Scan for the cell matching the given text and deliver its [x, y] coordinate at center. 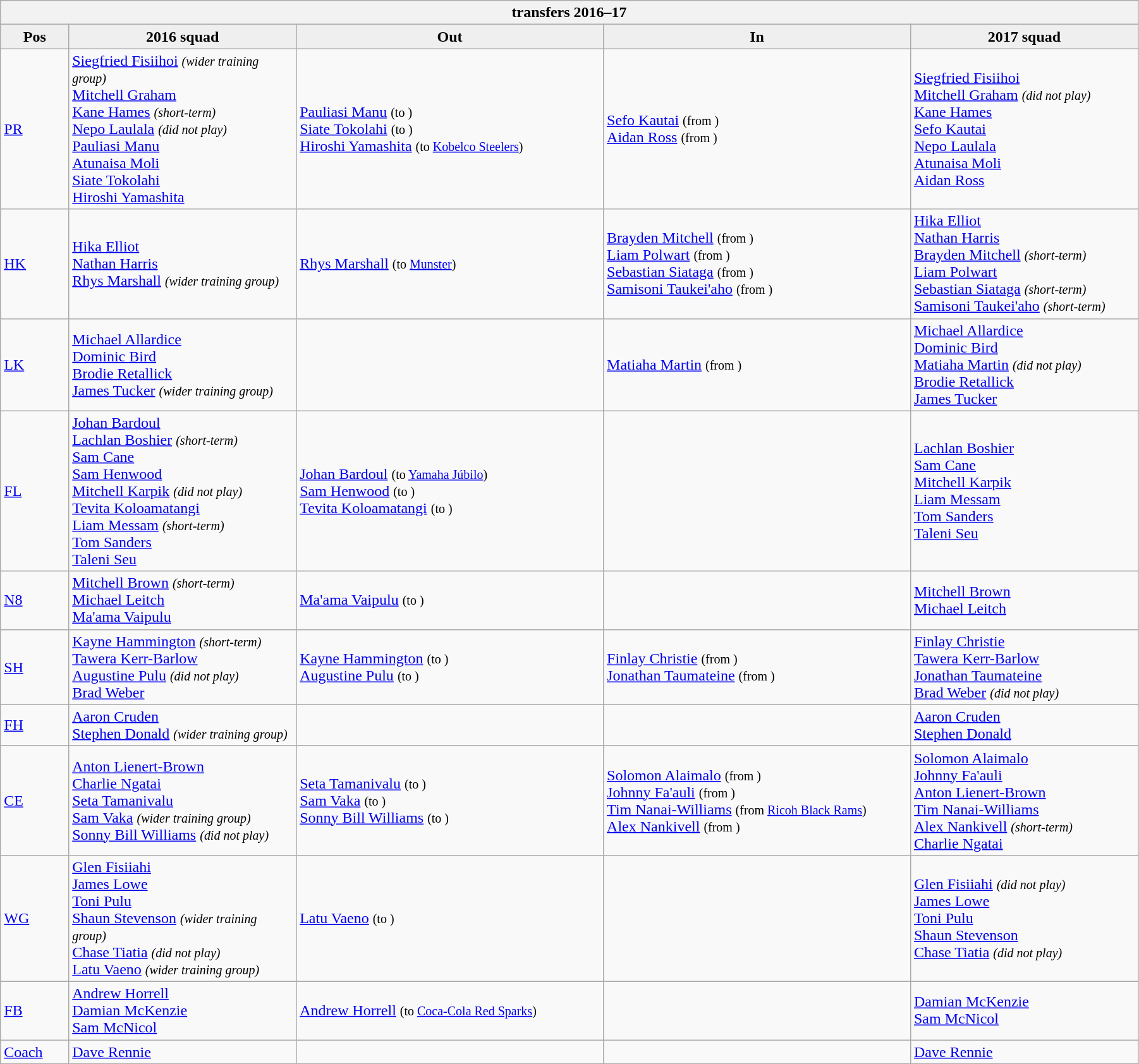
Out [450, 37]
PR [35, 129]
In [757, 37]
Solomon Alaimalo (from ) Johnny Fa'auli (from ) Tim Nanai-Williams (from Ricoh Black Rams) Alex Nankivell (from ) [757, 800]
Finlay Christie (from ) Jonathan Taumateine (from ) [757, 667]
Kayne Hammington (to ) Augustine Pulu (to ) [450, 667]
Pauliasi Manu (to ) Siate Tokolahi (to ) Hiroshi Yamashita (to Kobelco Steelers) [450, 129]
Siegfried Fisiihoi Mitchell Graham (did not play) Kane Hames Sefo Kautai Nepo Laulala Atunaisa Moli Aidan Ross [1024, 129]
WG [35, 918]
Glen Fisiiahi (did not play) James Lowe Toni Pulu Shaun Stevenson Chase Tiatia (did not play) [1024, 918]
Hika Elliot Nathan Harris Brayden Mitchell (short-term) Liam Polwart Sebastian Siataga (short-term) Samisoni Taukei'aho (short-term) [1024, 264]
Andrew Horrell (to Coca-Cola Red Sparks) [450, 1010]
Finlay Christie Tawera Kerr-Barlow Jonathan Taumateine Brad Weber (did not play) [1024, 667]
Damian McKenzie Sam McNicol [1024, 1010]
Aaron Cruden Stephen Donald [1024, 725]
Mitchell Brown (short-term) Michael Leitch Ma'ama Vaipulu [183, 600]
Glen Fisiiahi James Lowe Toni Pulu Shaun Stevenson (wider training group) Chase Tiatia (did not play) Latu Vaeno (wider training group) [183, 918]
FL [35, 491]
Rhys Marshall (to Munster) [450, 264]
CE [35, 800]
transfers 2016–17 [569, 13]
Mitchell Brown Michael Leitch [1024, 600]
Matiaha Martin (from ) [757, 365]
Johan Bardoul (to Yamaha Júbilo) Sam Henwood (to ) Tevita Koloamatangi (to ) [450, 491]
FB [35, 1010]
Solomon Alaimalo Johnny Fa'auli Anton Lienert-Brown Tim Nanai-Williams Alex Nankivell (short-term) Charlie Ngatai [1024, 800]
2017 squad [1024, 37]
FH [35, 725]
2016 squad [183, 37]
Lachlan Boshier Sam Cane Mitchell Karpik Liam Messam Tom Sanders Taleni Seu [1024, 491]
Aaron Cruden Stephen Donald (wider training group) [183, 725]
Andrew Horrell Damian McKenzie Sam McNicol [183, 1010]
Anton Lienert-Brown Charlie Ngatai Seta Tamanivalu Sam Vaka (wider training group) Sonny Bill Williams (did not play) [183, 800]
Coach [35, 1052]
Kayne Hammington (short-term) Tawera Kerr-Barlow Augustine Pulu (did not play) Brad Weber [183, 667]
Michael Allardice Dominic Bird Brodie Retallick James Tucker (wider training group) [183, 365]
Brayden Mitchell (from ) Liam Polwart (from ) Sebastian Siataga (from ) Samisoni Taukei'aho (from ) [757, 264]
Hika Elliot Nathan Harris Rhys Marshall (wider training group) [183, 264]
Seta Tamanivalu (to ) Sam Vaka (to ) Sonny Bill Williams (to ) [450, 800]
Sefo Kautai (from ) Aidan Ross (from ) [757, 129]
LK [35, 365]
Pos [35, 37]
SH [35, 667]
HK [35, 264]
Michael Allardice Dominic Bird Matiaha Martin (did not play) Brodie Retallick James Tucker [1024, 365]
N8 [35, 600]
Latu Vaeno (to ) [450, 918]
Ma'ama Vaipulu (to ) [450, 600]
